Output the [X, Y] coordinate of the center of the cell containing the given text.  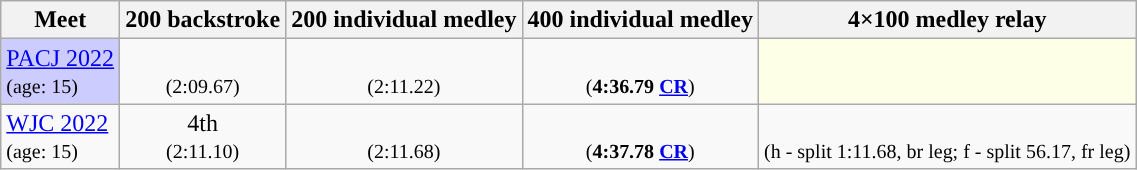
PACJ 2022(age: 15) [60, 72]
(h - split 1:11.68, br leg; f - split 56.17, fr leg) [946, 136]
(4:36.79 CR) [640, 72]
Meet [60, 20]
(2:11.68) [404, 136]
200 individual medley [404, 20]
(2:11.22) [404, 72]
4th(2:11.10) [203, 136]
(4:37.78 CR) [640, 136]
(2:09.67) [203, 72]
200 backstroke [203, 20]
WJC 2022(age: 15) [60, 136]
400 individual medley [640, 20]
4×100 medley relay [946, 20]
